Extract the (x, y) coordinate from the center of the cell holding the provided text.  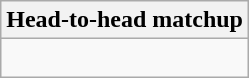
Head-to-head matchup (125, 20)
